Search for the cell housing the specified text and yield its [x, y] center coordinate. 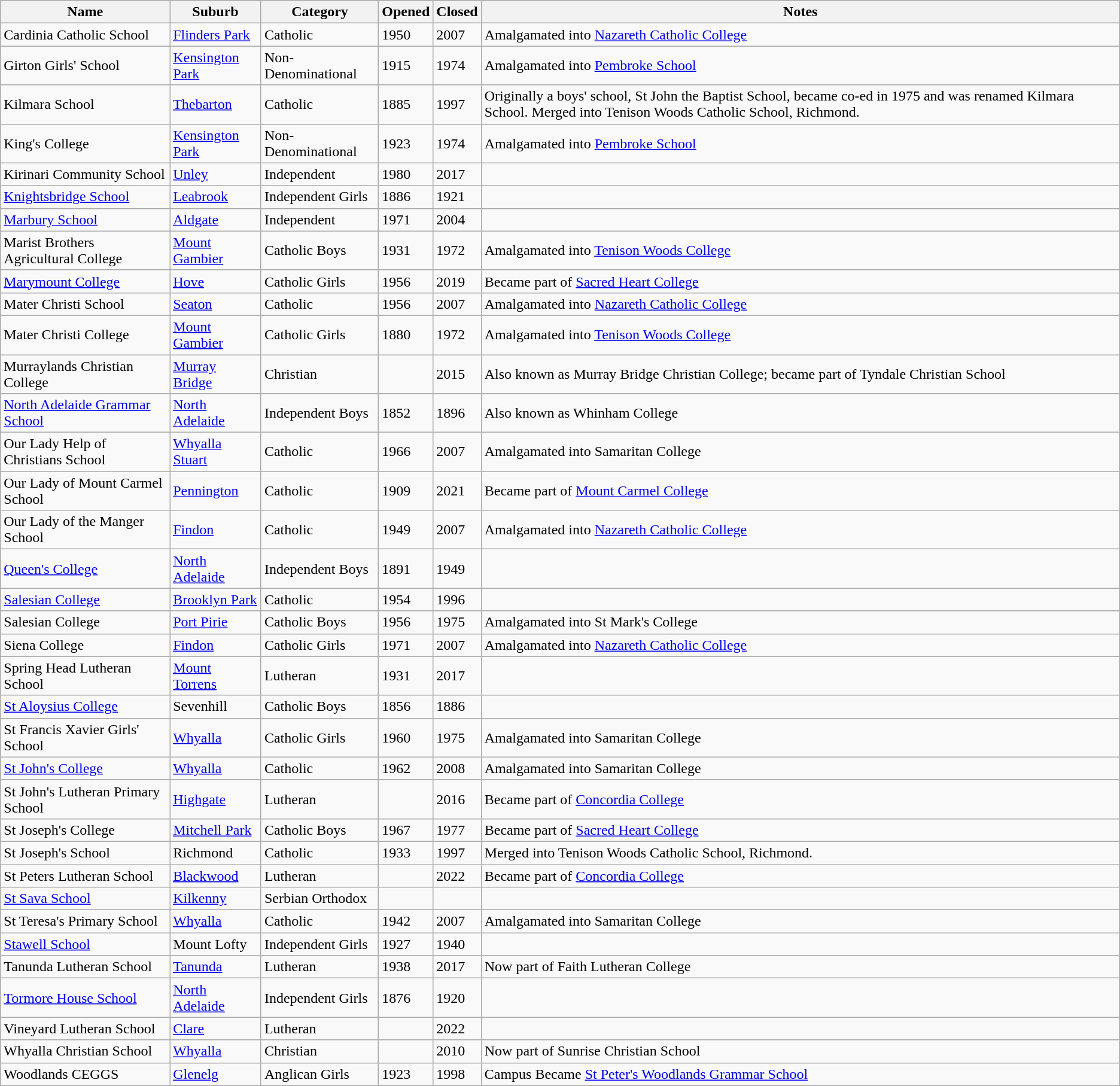
1927 [406, 944]
Stawell School [85, 944]
2015 [457, 373]
2021 [457, 491]
Closed [457, 12]
1876 [406, 998]
Mount Lofty [215, 944]
1921 [457, 197]
Whyalla Christian School [85, 1051]
1891 [406, 568]
Tanunda Lutheran School [85, 967]
Seaton [215, 304]
2010 [457, 1051]
Our Lady of Mount Carmel School [85, 491]
Mater Christi School [85, 304]
Flinders Park [215, 35]
1998 [457, 1074]
Thebarton [215, 104]
Marymount College [85, 281]
1933 [406, 853]
2008 [457, 768]
1962 [406, 768]
St Francis Xavier Girls' School [85, 737]
Queen's College [85, 568]
Now part of Faith Lutheran College [801, 967]
Now part of Sunrise Christian School [801, 1051]
Merged into Tenison Woods Catholic School, Richmond. [801, 853]
1896 [457, 413]
St John's College [85, 768]
St John's Lutheran Primary School [85, 799]
St Aloysius College [85, 707]
Whyalla Stuart [215, 452]
Opened [406, 12]
Blackwood [215, 875]
2016 [457, 799]
Mount Torrens [215, 676]
Spring Head Lutheran School [85, 676]
Leabrook [215, 197]
Glenelg [215, 1074]
1980 [406, 174]
1885 [406, 104]
Unley [215, 174]
1856 [406, 707]
1880 [406, 335]
1940 [457, 944]
2004 [457, 220]
Siena College [85, 645]
1996 [457, 600]
North Adelaide Grammar School [85, 413]
St Joseph's College [85, 830]
Anglican Girls [319, 1074]
Vineyard Lutheran School [85, 1029]
1966 [406, 452]
Marist Brothers Agricultural College [85, 250]
Cardinia Catholic School [85, 35]
St Joseph's School [85, 853]
Girton Girls' School [85, 66]
Kilmara School [85, 104]
Our Lady Help of Christians School [85, 452]
1915 [406, 66]
Category [319, 12]
1852 [406, 413]
Amalgamated into St Mark's College [801, 622]
Campus Became St Peter's Woodlands Grammar School [801, 1074]
Aldgate [215, 220]
Name [85, 12]
Hove [215, 281]
Pennington [215, 491]
St Sava School [85, 899]
Notes [801, 12]
Clare [215, 1029]
1954 [406, 600]
1977 [457, 830]
Also known as Whinham College [801, 413]
Tormore House School [85, 998]
St Teresa's Primary School [85, 921]
Became part of Mount Carmel College [801, 491]
Richmond [215, 853]
2019 [457, 281]
Murraylands Christian College [85, 373]
Port Pirie [215, 622]
1938 [406, 967]
King's College [85, 144]
Knightsbridge School [85, 197]
Sevenhill [215, 707]
Woodlands CEGGS [85, 1074]
Kilkenny [215, 899]
1909 [406, 491]
1960 [406, 737]
Mitchell Park [215, 830]
Brooklyn Park [215, 600]
1920 [457, 998]
Suburb [215, 12]
Murray Bridge [215, 373]
Highgate [215, 799]
Marbury School [85, 220]
Our Lady of the Manger School [85, 530]
Mater Christi College [85, 335]
1967 [406, 830]
1942 [406, 921]
1950 [406, 35]
Serbian Orthodox [319, 899]
St Peters Lutheran School [85, 875]
Kirinari Community School [85, 174]
Tanunda [215, 967]
Also known as Murray Bridge Christian College; became part of Tyndale Christian School [801, 373]
